Pinpoint the cell where the given text exists, returning its (X, Y) midpoint coordinate. 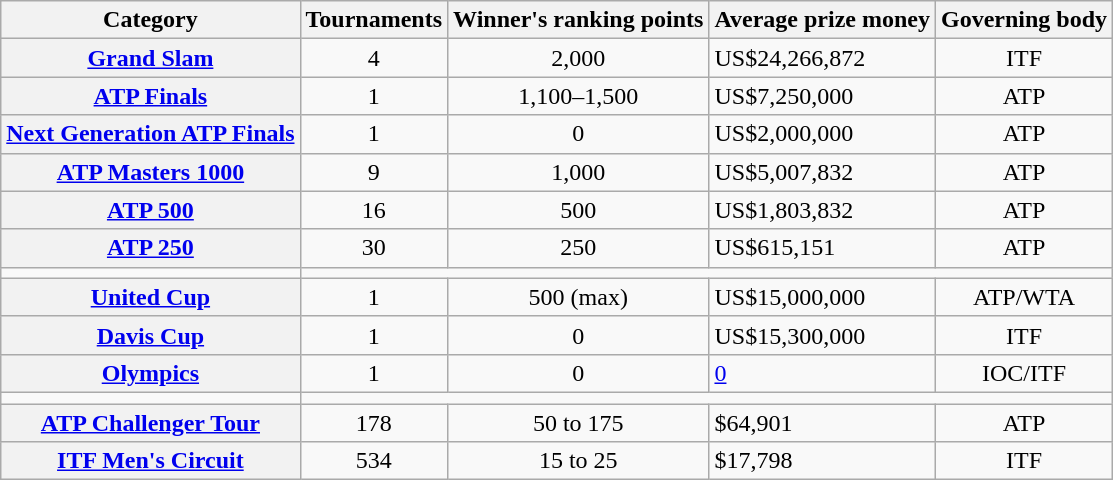
$17,798 (822, 461)
ATP Masters 1000 (150, 172)
1,000 (578, 172)
ITF Men's Circuit (150, 461)
534 (374, 461)
IOC/ITF (1024, 373)
9 (374, 172)
ATP 250 (150, 248)
US$1,803,832 (822, 210)
Governing body (1024, 20)
50 to 175 (578, 423)
ATP Finals (150, 96)
United Cup (150, 297)
2,000 (578, 58)
15 to 25 (578, 461)
1,100–1,500 (578, 96)
Next Generation ATP Finals (150, 134)
US$24,266,872 (822, 58)
Category (150, 20)
Average prize money (822, 20)
Olympics (150, 373)
178 (374, 423)
500 (max) (578, 297)
US$15,000,000 (822, 297)
16 (374, 210)
Davis Cup (150, 335)
30 (374, 248)
Tournaments (374, 20)
250 (578, 248)
US$15,300,000 (822, 335)
4 (374, 58)
Winner's ranking points (578, 20)
US$7,250,000 (822, 96)
ATP Challenger Tour (150, 423)
Grand Slam (150, 58)
US$5,007,832 (822, 172)
US$615,151 (822, 248)
$64,901 (822, 423)
US$2,000,000 (822, 134)
ATP/WTA (1024, 297)
ATP 500 (150, 210)
500 (578, 210)
